Provide the (x, y) coordinate of the cell's center where the given text is located.  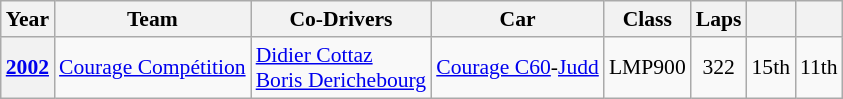
Team (152, 19)
Year (28, 19)
Laps (719, 19)
15th (770, 68)
Didier Cottaz Boris Derichebourg (342, 68)
Courage Compétition (152, 68)
Co-Drivers (342, 19)
LMP900 (648, 68)
11th (819, 68)
2002 (28, 68)
Car (518, 19)
Courage C60-Judd (518, 68)
Class (648, 19)
322 (719, 68)
